Output the [x, y] coordinate of the center of the cell containing the given text.  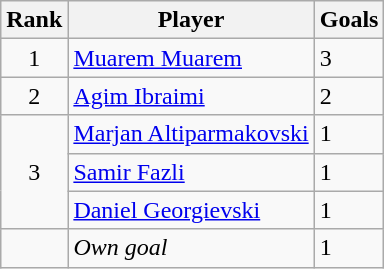
Player [191, 20]
Agim Ibraimi [191, 96]
Samir Fazli [191, 172]
Own goal [191, 248]
Rank [34, 20]
Goals [349, 20]
Daniel Georgievski [191, 210]
Muarem Muarem [191, 58]
Marjan Altiparmakovski [191, 134]
